Return the [X, Y] coordinate for the center point of the cell that contains the specified text.  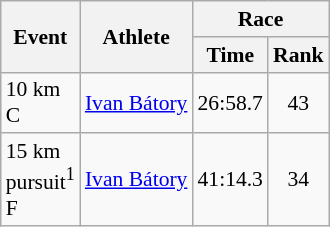
Rank [298, 55]
26:58.7 [230, 102]
41:14.3 [230, 180]
Race [260, 19]
Time [230, 55]
34 [298, 180]
Athlete [136, 36]
15 km pursuit1 F [40, 180]
43 [298, 102]
Event [40, 36]
10 km C [40, 102]
